Locate the cell with the specified text and output its [X, Y] center coordinate. 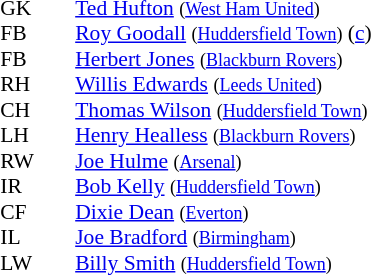
RW [19, 161]
IR [19, 187]
LH [19, 135]
IL [19, 237]
CH [19, 110]
RH [19, 85]
CF [19, 212]
